Provide the (x, y) coordinate of the cell's center where the given text is located.  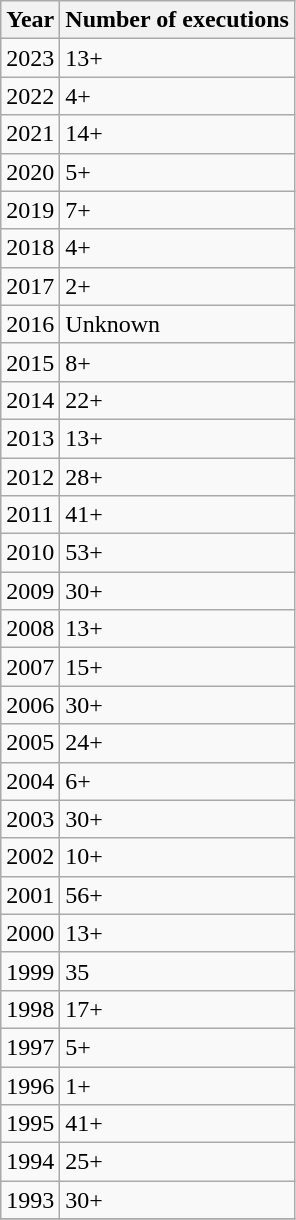
1995 (30, 1124)
1993 (30, 1200)
56+ (178, 895)
2023 (30, 58)
Number of executions (178, 20)
2020 (30, 172)
1999 (30, 971)
2005 (30, 743)
15+ (178, 667)
1997 (30, 1047)
2019 (30, 210)
2018 (30, 248)
2007 (30, 667)
2000 (30, 933)
Year (30, 20)
1994 (30, 1162)
2015 (30, 362)
1996 (30, 1085)
2008 (30, 629)
2014 (30, 400)
35 (178, 971)
2009 (30, 591)
Unknown (178, 324)
14+ (178, 134)
7+ (178, 210)
8+ (178, 362)
2004 (30, 781)
1998 (30, 1009)
53+ (178, 553)
2010 (30, 553)
17+ (178, 1009)
10+ (178, 857)
2012 (30, 477)
6+ (178, 781)
2002 (30, 857)
25+ (178, 1162)
28+ (178, 477)
22+ (178, 400)
2001 (30, 895)
2021 (30, 134)
2016 (30, 324)
24+ (178, 743)
2+ (178, 286)
2022 (30, 96)
2011 (30, 515)
2003 (30, 819)
1+ (178, 1085)
2006 (30, 705)
2013 (30, 438)
2017 (30, 286)
